Identify which cell holds the provided text, then report its [X, Y] central coordinate. 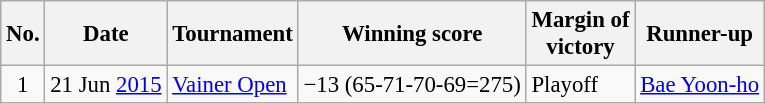
Bae Yoon-ho [700, 85]
Margin ofvictory [580, 34]
21 Jun 2015 [106, 85]
Runner-up [700, 34]
Winning score [412, 34]
Vainer Open [232, 85]
1 [23, 85]
Playoff [580, 85]
Tournament [232, 34]
Date [106, 34]
No. [23, 34]
−13 (65-71-70-69=275) [412, 85]
